From the cell containing the given text, extract its center point as (X, Y) coordinate. 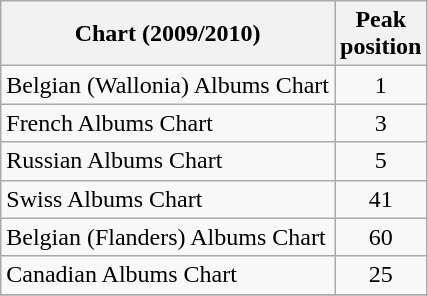
French Albums Chart (168, 123)
Swiss Albums Chart (168, 199)
Belgian (Flanders) Albums Chart (168, 237)
Chart (2009/2010) (168, 34)
25 (380, 275)
Canadian Albums Chart (168, 275)
41 (380, 199)
3 (380, 123)
60 (380, 237)
1 (380, 85)
Belgian (Wallonia) Albums Chart (168, 85)
5 (380, 161)
Peakposition (380, 34)
Russian Albums Chart (168, 161)
